Return [X, Y] of the center of cell containing provided text 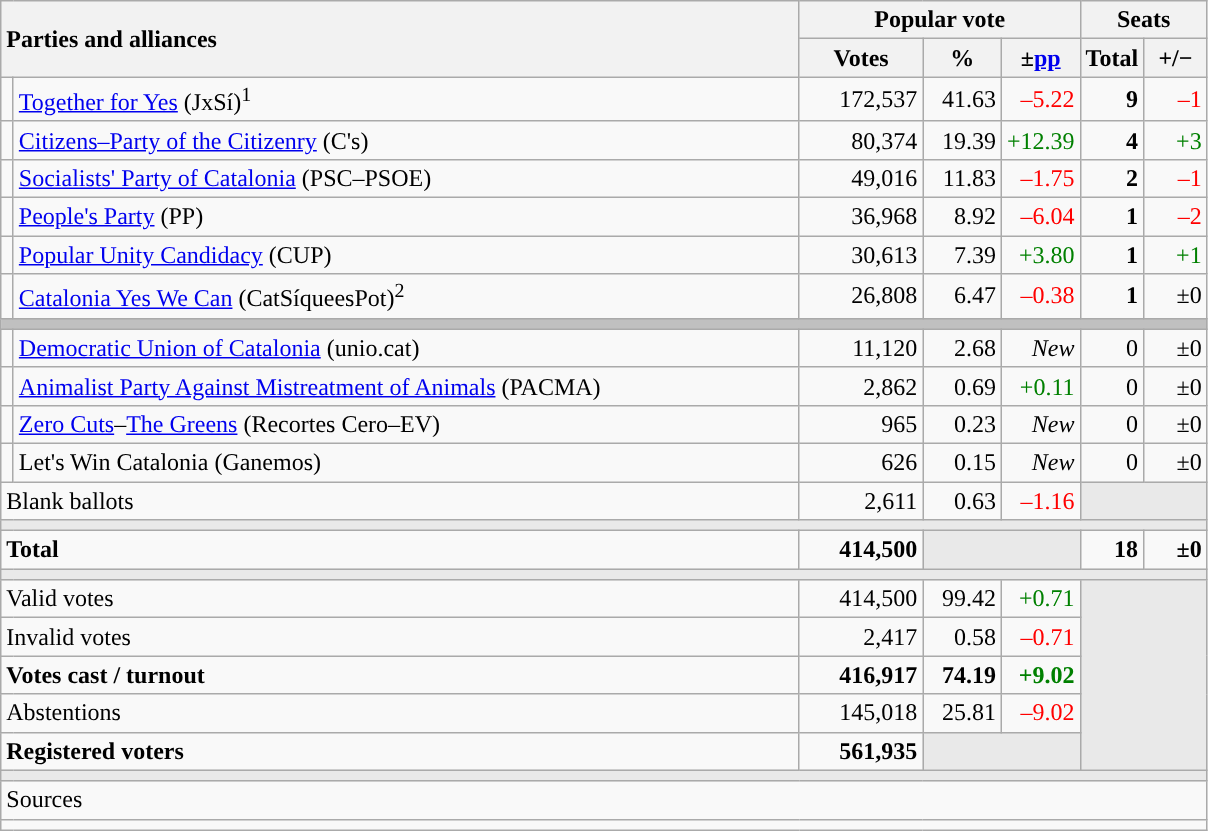
2,611 [861, 501]
Abstentions [400, 713]
74.19 [962, 675]
Socialists' Party of Catalonia (PSC–PSOE) [406, 178]
Blank ballots [400, 501]
–9.02 [1040, 713]
26,808 [861, 296]
Popular Unity Candidacy (CUP) [406, 255]
18 [1112, 550]
+/− [1176, 58]
6.47 [962, 296]
0.15 [962, 462]
2 [1112, 178]
+0.71 [1040, 599]
626 [861, 462]
Invalid votes [400, 637]
–1.75 [1040, 178]
Parties and alliances [400, 39]
11.83 [962, 178]
–6.04 [1040, 217]
Zero Cuts–The Greens (Recortes Cero–EV) [406, 424]
11,120 [861, 348]
145,018 [861, 713]
–0.71 [1040, 637]
Sources [604, 800]
+0.11 [1040, 386]
0.69 [962, 386]
49,016 [861, 178]
Together for Yes (JxSí)1 [406, 100]
8.92 [962, 217]
+1 [1176, 255]
Votes [861, 58]
–0.38 [1040, 296]
99.42 [962, 599]
People's Party (PP) [406, 217]
Animalist Party Against Mistreatment of Animals (PACMA) [406, 386]
+3.80 [1040, 255]
Citizens–Party of the Citizenry (C's) [406, 140]
36,968 [861, 217]
Registered voters [400, 751]
Votes cast / turnout [400, 675]
0.23 [962, 424]
0.58 [962, 637]
Let's Win Catalonia (Ganemos) [406, 462]
2,417 [861, 637]
±pp [1040, 58]
4 [1112, 140]
19.39 [962, 140]
80,374 [861, 140]
+3 [1176, 140]
Catalonia Yes We Can (CatSíqueesPot)2 [406, 296]
Democratic Union of Catalonia (unio.cat) [406, 348]
Seats [1144, 20]
9 [1112, 100]
Popular vote [940, 20]
965 [861, 424]
2.68 [962, 348]
+12.39 [1040, 140]
41.63 [962, 100]
Valid votes [400, 599]
7.39 [962, 255]
0.63 [962, 501]
+9.02 [1040, 675]
–1.16 [1040, 501]
–5.22 [1040, 100]
2,862 [861, 386]
–2 [1176, 217]
% [962, 58]
30,613 [861, 255]
25.81 [962, 713]
172,537 [861, 100]
561,935 [861, 751]
416,917 [861, 675]
